Identify which cell holds the provided text, then report its (X, Y) central coordinate. 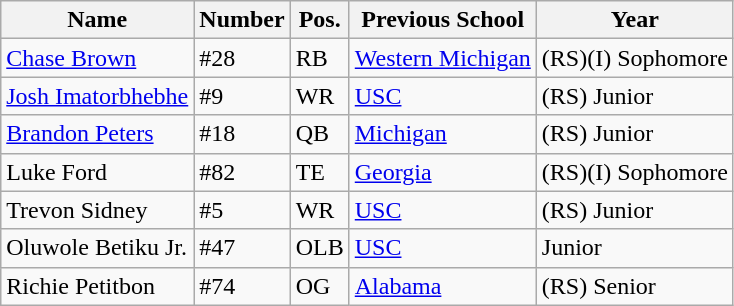
Previous School (442, 20)
RB (320, 58)
OLB (320, 248)
#47 (242, 248)
#9 (242, 96)
Chase Brown (98, 58)
(RS) Senior (634, 286)
#82 (242, 172)
Pos. (320, 20)
Oluwole Betiku Jr. (98, 248)
Year (634, 20)
#74 (242, 286)
Brandon Peters (98, 134)
Name (98, 20)
TE (320, 172)
OG (320, 286)
Number (242, 20)
Western Michigan (442, 58)
#18 (242, 134)
Michigan (442, 134)
Georgia (442, 172)
#5 (242, 210)
Luke Ford (98, 172)
Trevon Sidney (98, 210)
Richie Petitbon (98, 286)
#28 (242, 58)
QB (320, 134)
Junior (634, 248)
Josh Imatorbhebhe (98, 96)
Alabama (442, 286)
